Find where the given text appears and provide that cell's center as [x, y] coordinate. 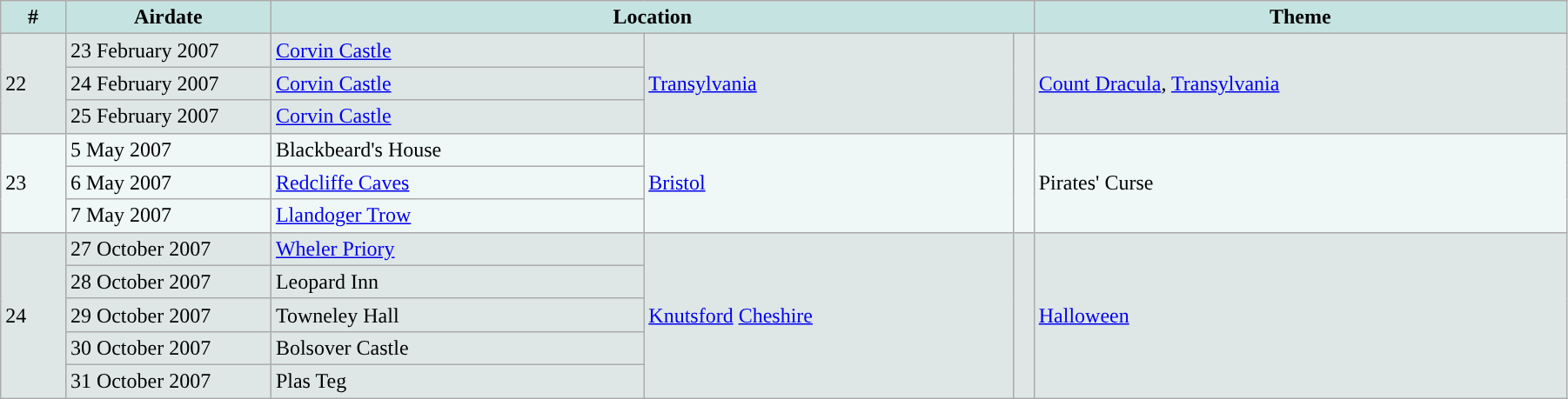
Leopard Inn [457, 282]
25 February 2007 [168, 116]
24 February 2007 [168, 83]
Theme [1300, 17]
Transylvania [828, 83]
Redcliffe Caves [457, 183]
5 May 2007 [168, 150]
Pirates' Curse [1300, 183]
Blackbeard's House [457, 150]
Plas Teg [457, 381]
22 [33, 83]
23 [33, 183]
30 October 2007 [168, 348]
Count Dracula, Transylvania [1300, 83]
28 October 2007 [168, 282]
7 May 2007 [168, 216]
# [33, 17]
31 October 2007 [168, 381]
23 February 2007 [168, 50]
Towneley Hall [457, 315]
Location [653, 17]
Airdate [168, 17]
Bolsover Castle [457, 348]
Wheler Priory [457, 249]
24 [33, 315]
Llandoger Trow [457, 216]
Halloween [1300, 315]
29 October 2007 [168, 315]
Knutsford Cheshire [828, 315]
27 October 2007 [168, 249]
Bristol [828, 183]
6 May 2007 [168, 183]
